Detect which cell encompasses the target text, then output its [X, Y] center coordinate. 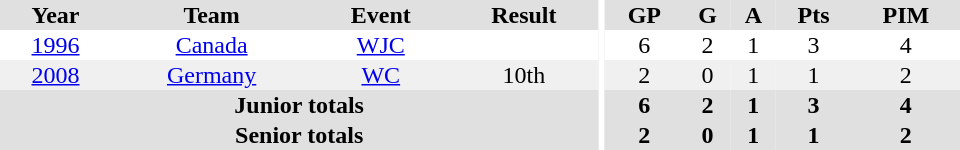
Event [380, 15]
Team [212, 15]
Senior totals [299, 135]
Canada [212, 45]
G [708, 15]
Result [524, 15]
Junior totals [299, 105]
Germany [212, 75]
GP [644, 15]
WJC [380, 45]
2008 [56, 75]
Pts [813, 15]
10th [524, 75]
PIM [906, 15]
WC [380, 75]
Year [56, 15]
A [753, 15]
1996 [56, 45]
